Return (x, y) of the center of cell containing provided text 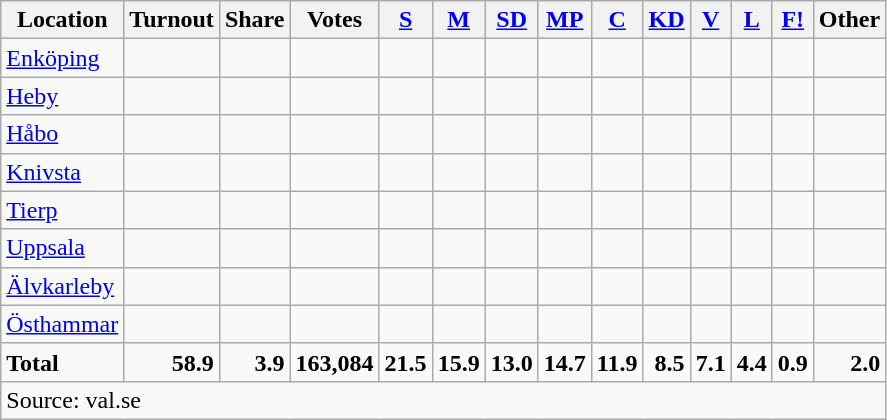
11.9 (617, 362)
Total (62, 362)
Heby (62, 96)
Älvkarleby (62, 286)
KD (666, 20)
F! (792, 20)
4.4 (752, 362)
S (406, 20)
Enköping (62, 58)
14.7 (564, 362)
Tierp (62, 210)
13.0 (512, 362)
7.1 (710, 362)
Turnout (172, 20)
Östhammar (62, 324)
8.5 (666, 362)
MP (564, 20)
0.9 (792, 362)
Uppsala (62, 248)
Knivsta (62, 172)
C (617, 20)
15.9 (458, 362)
3.9 (254, 362)
58.9 (172, 362)
Share (254, 20)
Votes (334, 20)
L (752, 20)
M (458, 20)
Source: val.se (444, 400)
163,084 (334, 362)
21.5 (406, 362)
Location (62, 20)
Håbo (62, 134)
V (710, 20)
Other (849, 20)
2.0 (849, 362)
SD (512, 20)
